Pinpoint the cell where the given text exists, returning its (X, Y) midpoint coordinate. 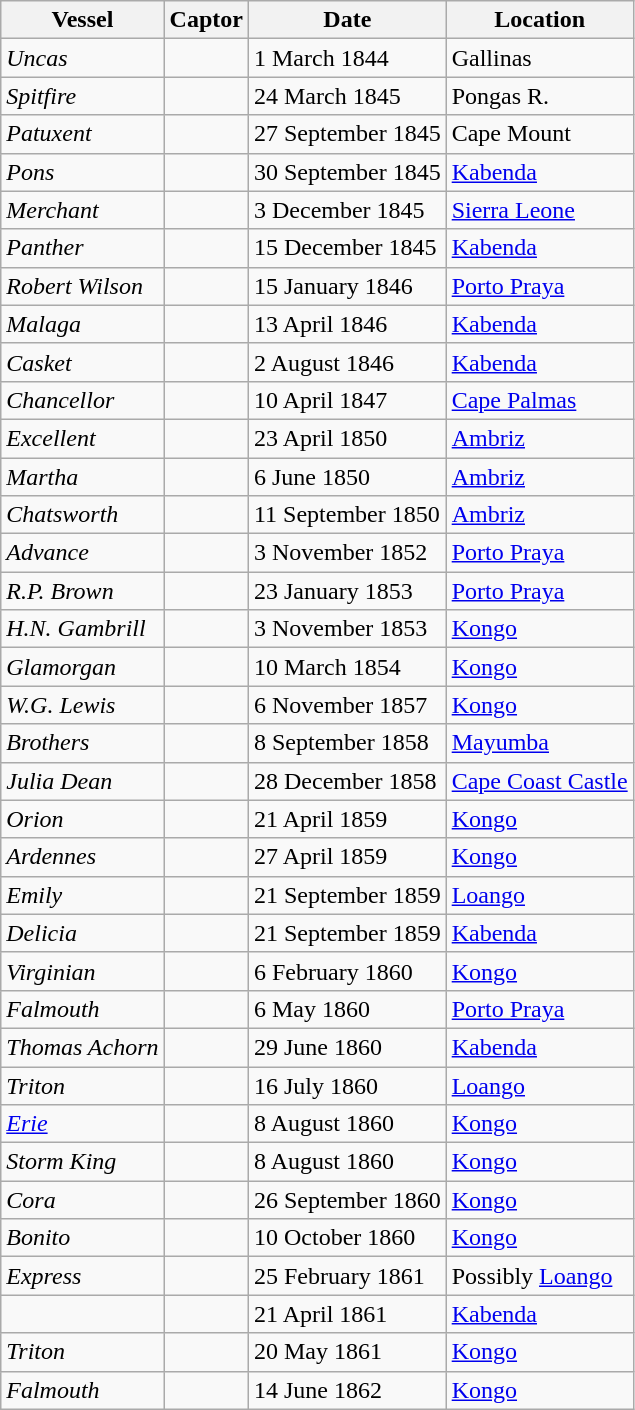
6 May 1860 (347, 1009)
21 April 1859 (347, 819)
Possibly Loango (540, 1276)
26 September 1860 (347, 1200)
Cape Mount (540, 134)
W.G. Lewis (82, 705)
25 February 1861 (347, 1276)
Advance (82, 553)
Merchant (82, 210)
Gallinas (540, 58)
Ardennes (82, 857)
16 July 1860 (347, 1085)
Thomas Achorn (82, 1047)
21 April 1861 (347, 1314)
23 April 1850 (347, 438)
Pongas R. (540, 96)
15 January 1846 (347, 286)
10 October 1860 (347, 1238)
Storm King (82, 1162)
Uncas (82, 58)
Pons (82, 172)
11 September 1850 (347, 515)
Location (540, 20)
3 November 1852 (347, 553)
28 December 1858 (347, 781)
13 April 1846 (347, 324)
Vessel (82, 20)
Date (347, 20)
Cape Coast Castle (540, 781)
Malaga (82, 324)
Chatsworth (82, 515)
27 April 1859 (347, 857)
Spitfire (82, 96)
R.P. Brown (82, 591)
Express (82, 1276)
10 April 1847 (347, 400)
6 February 1860 (347, 971)
Virginian (82, 971)
Sierra Leone (540, 210)
6 November 1857 (347, 705)
Erie (82, 1124)
30 September 1845 (347, 172)
Orion (82, 819)
24 March 1845 (347, 96)
Captor (206, 20)
Casket (82, 362)
14 June 1862 (347, 1390)
23 January 1853 (347, 591)
2 August 1846 (347, 362)
Emily (82, 895)
Julia Dean (82, 781)
Robert Wilson (82, 286)
Cape Palmas (540, 400)
Excellent (82, 438)
29 June 1860 (347, 1047)
Chancellor (82, 400)
8 September 1858 (347, 743)
Martha (82, 477)
Mayumba (540, 743)
6 June 1850 (347, 477)
20 May 1861 (347, 1352)
Delicia (82, 933)
Bonito (82, 1238)
15 December 1845 (347, 248)
1 March 1844 (347, 58)
Patuxent (82, 134)
10 March 1854 (347, 667)
Panther (82, 248)
Cora (82, 1200)
3 November 1853 (347, 629)
Glamorgan (82, 667)
Brothers (82, 743)
H.N. Gambrill (82, 629)
27 September 1845 (347, 134)
3 December 1845 (347, 210)
